Provide the (x, y) coordinate of the cell's center where the given text is located.  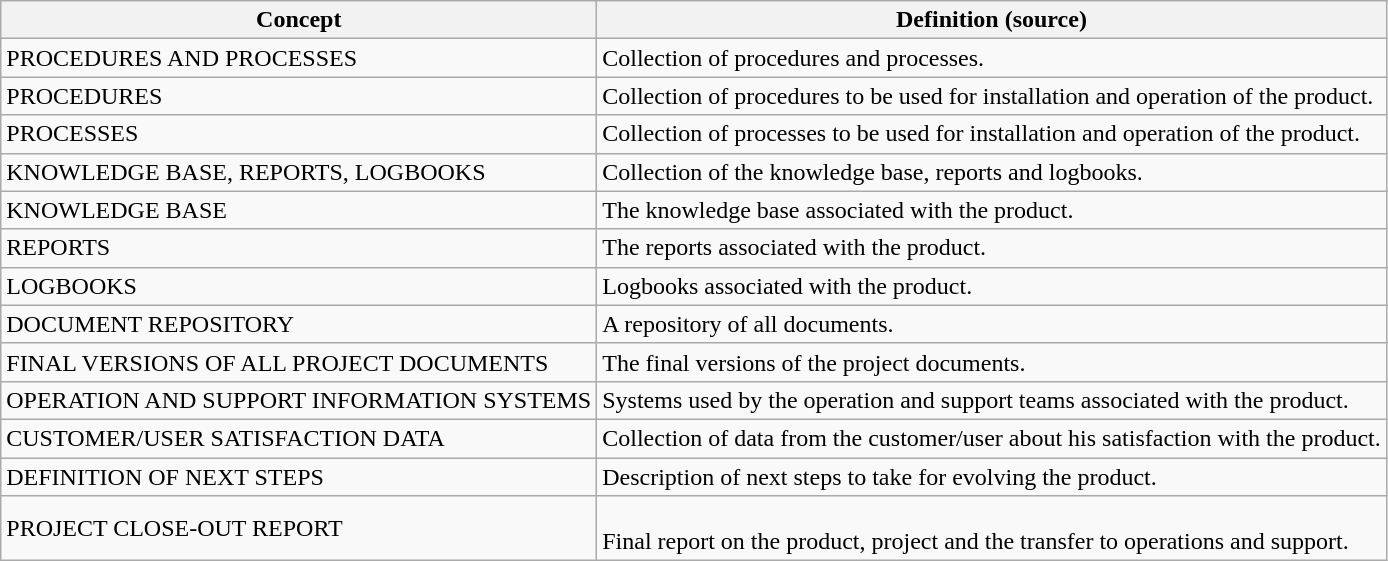
PROJECT CLOSE-OUT REPORT (299, 528)
The final versions of the project documents. (992, 362)
Collection of processes to be used for installation and operation of the product. (992, 134)
CUSTOMER/USER SATISFACTION DATA (299, 438)
FINAL VERSIONS OF ALL PROJECT DOCUMENTS (299, 362)
Collection of procedures to be used for installation and operation of the product. (992, 96)
KNOWLEDGE BASE, REPORTS, LOGBOOKS (299, 172)
Collection of the knowledge base, reports and logbooks. (992, 172)
A repository of all documents. (992, 324)
PROCEDURES (299, 96)
KNOWLEDGE BASE (299, 210)
Collection of data from the customer/user about his satisfaction with the product. (992, 438)
Definition (source) (992, 20)
Description of next steps to take for evolving the product. (992, 477)
The knowledge base associated with the product. (992, 210)
REPORTS (299, 248)
Final report on the product, project and the transfer to operations and support. (992, 528)
PROCESSES (299, 134)
Concept (299, 20)
The reports associated with the product. (992, 248)
PROCEDURES AND PROCESSES (299, 58)
Systems used by the operation and support teams associated with the product. (992, 400)
Logbooks associated with the product. (992, 286)
LOGBOOKS (299, 286)
OPERATION AND SUPPORT INFORMATION SYSTEMS (299, 400)
Collection of procedures and processes. (992, 58)
DOCUMENT REPOSITORY (299, 324)
DEFINITION OF NEXT STEPS (299, 477)
